Determine the [X, Y] coordinate at the center of the cell enclosing the given text.  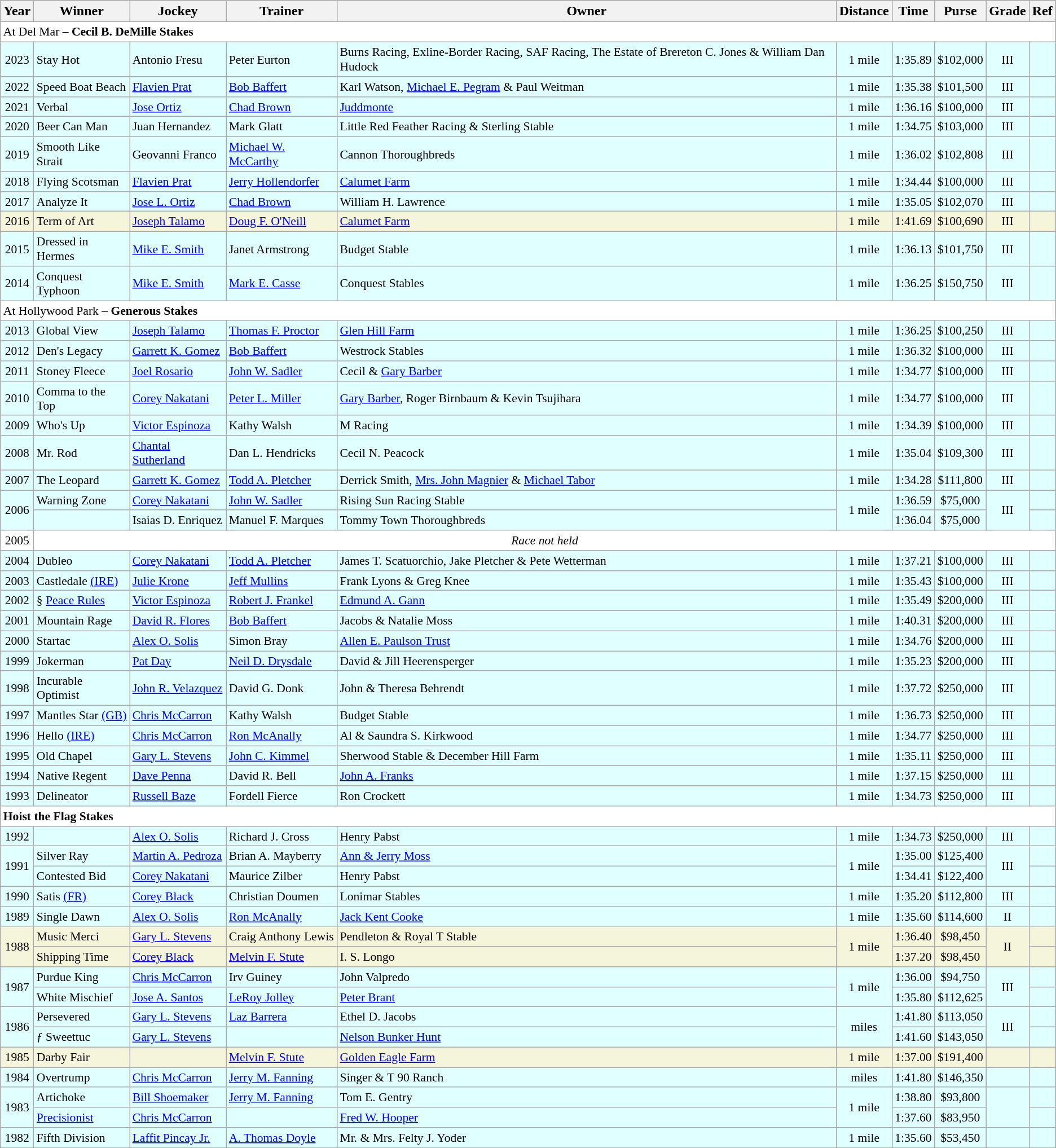
Russell Baze [178, 796]
$150,750 [960, 283]
Den's Legacy [82, 351]
Little Red Feather Racing & Sterling Stable [587, 127]
$102,808 [960, 153]
Fordell Fierce [282, 796]
Glen Hill Farm [587, 331]
Year [17, 11]
1:34.44 [913, 182]
1998 [17, 688]
2019 [17, 153]
2009 [17, 425]
Edmund A. Gann [587, 601]
2005 [17, 540]
$83,950 [960, 1118]
1:34.39 [913, 425]
At Del Mar – Cecil B. DeMille Stakes [528, 32]
1:36.13 [913, 248]
Who's Up [82, 425]
1986 [17, 1027]
Darby Fair [82, 1057]
1983 [17, 1107]
$93,800 [960, 1097]
Ref [1042, 11]
Christian Doumen [282, 896]
1989 [17, 917]
Startac [82, 641]
A. Thomas Doyle [282, 1138]
Stay Hot [82, 59]
Frank Lyons & Greg Knee [587, 580]
2022 [17, 87]
1992 [17, 836]
Speed Boat Beach [82, 87]
1:35.89 [913, 59]
2000 [17, 641]
Cecil & Gary Barber [587, 371]
Conquest Typhoon [82, 283]
$102,000 [960, 59]
Jose A. Santos [178, 997]
Flying Scotsman [82, 182]
Bill Shoemaker [178, 1097]
Sherwood Stable & December Hill Farm [587, 756]
1991 [17, 867]
$101,500 [960, 87]
1:34.41 [913, 876]
Contested Bid [82, 876]
1:36.02 [913, 153]
Cannon Thoroughbreds [587, 153]
Jack Kent Cooke [587, 917]
Juan Hernandez [178, 127]
David G. Donk [282, 688]
Jacobs & Natalie Moss [587, 621]
2007 [17, 480]
Hoist the Flag Stakes [528, 816]
Purse [960, 11]
Artichoke [82, 1097]
The Leopard [82, 480]
1:35.05 [913, 201]
Laffit Pincay Jr. [178, 1138]
1:41.60 [913, 1037]
Warning Zone [82, 500]
1:35.20 [913, 896]
Martin A. Pedroza [178, 856]
2021 [17, 107]
Jokerman [82, 661]
Laz Barrera [282, 1017]
1:36.32 [913, 351]
2014 [17, 283]
Antonio Fresu [178, 59]
Persevered [82, 1017]
1:35.43 [913, 580]
Jose Ortiz [178, 107]
$103,000 [960, 127]
Peter Brant [587, 997]
David R. Flores [178, 621]
Westrock Stables [587, 351]
Silver Ray [82, 856]
Precisionist [82, 1118]
Delineator [82, 796]
Rising Sun Racing Stable [587, 500]
Dan L. Hendricks [282, 452]
2011 [17, 371]
Jerry Hollendorfer [282, 182]
1995 [17, 756]
1999 [17, 661]
2001 [17, 621]
Grade [1007, 11]
1:35.49 [913, 601]
1:37.60 [913, 1118]
Pat Day [178, 661]
Manuel F. Marques [282, 520]
$53,450 [960, 1138]
At Hollywood Park – Generous Stakes [528, 311]
1:37.00 [913, 1057]
John C. Kimmel [282, 756]
Music Merci [82, 936]
ƒ Sweettuc [82, 1037]
Derrick Smith, Mrs. John Magnier & Michael Tabor [587, 480]
$100,690 [960, 222]
§ Peace Rules [82, 601]
1:37.15 [913, 776]
1:38.80 [913, 1097]
1:35.80 [913, 997]
1:35.00 [913, 856]
1:36.40 [913, 936]
Cecil N. Peacock [587, 452]
Incurable Optimist [82, 688]
Singer & T 90 Ranch [587, 1077]
$113,050 [960, 1017]
1:35.23 [913, 661]
Peter Eurton [282, 59]
Peter L. Miller [282, 398]
Robert J. Frankel [282, 601]
1984 [17, 1077]
$114,600 [960, 917]
$111,800 [960, 480]
1985 [17, 1057]
1988 [17, 947]
1:40.31 [913, 621]
2015 [17, 248]
2008 [17, 452]
1:36.59 [913, 500]
Jockey [178, 11]
Comma to the Top [82, 398]
Conquest Stables [587, 283]
2013 [17, 331]
1:35.04 [913, 452]
Burns Racing, Exline-Border Racing, SAF Racing, The Estate of Brereton C. Jones & William Dan Hudock [587, 59]
White Mischief [82, 997]
1:34.75 [913, 127]
Fred W. Hooper [587, 1118]
Dubleo [82, 561]
1:36.04 [913, 520]
David & Jill Heerensperger [587, 661]
Single Dawn [82, 917]
David R. Bell [282, 776]
$112,800 [960, 896]
$100,250 [960, 331]
Simon Bray [282, 641]
Janet Armstrong [282, 248]
Geovanni Franco [178, 153]
Mr. Rod [82, 452]
Jose L. Ortiz [178, 201]
Dressed in Hermes [82, 248]
2020 [17, 127]
Distance [864, 11]
Old Chapel [82, 756]
2002 [17, 601]
Mark E. Casse [282, 283]
$94,750 [960, 977]
2016 [17, 222]
1982 [17, 1138]
Juddmonte [587, 107]
2003 [17, 580]
1:36.00 [913, 977]
William H. Lawrence [587, 201]
2018 [17, 182]
$101,750 [960, 248]
Time [913, 11]
Tommy Town Thoroughbreds [587, 520]
1:37.21 [913, 561]
Overtrump [82, 1077]
Gary Barber, Roger Birnbaum & Kevin Tsujihara [587, 398]
$191,400 [960, 1057]
Al & Saundra S. Kirkwood [587, 736]
Fifth Division [82, 1138]
John & Theresa Behrendt [587, 688]
Craig Anthony Lewis [282, 936]
Tom E. Gentry [587, 1097]
Pendleton & Royal T Stable [587, 936]
1:37.72 [913, 688]
1:35.11 [913, 756]
John R. Velazquez [178, 688]
Brian A. Mayberry [282, 856]
2012 [17, 351]
Analyze It [82, 201]
Stoney Fleece [82, 371]
$122,400 [960, 876]
Richard J. Cross [282, 836]
2010 [17, 398]
Term of Art [82, 222]
2004 [17, 561]
$143,050 [960, 1037]
Winner [82, 11]
Isaias D. Enriquez [178, 520]
Satis (FR) [82, 896]
Mark Glatt [282, 127]
Mountain Rage [82, 621]
$102,070 [960, 201]
$109,300 [960, 452]
1993 [17, 796]
John Valpredo [587, 977]
M Racing [587, 425]
2023 [17, 59]
1:41.69 [913, 222]
Julie Krone [178, 580]
Mr. & Mrs. Felty J. Yoder [587, 1138]
Beer Can Man [82, 127]
Joel Rosario [178, 371]
I. S. Longo [587, 957]
Hello (IRE) [82, 736]
1:36.73 [913, 715]
Verbal [82, 107]
Shipping Time [82, 957]
1:35.38 [913, 87]
1990 [17, 896]
LeRoy Jolley [282, 997]
Golden Eagle Farm [587, 1057]
Karl Watson, Michael E. Pegram & Paul Weitman [587, 87]
Maurice Zilber [282, 876]
Mantles Star (GB) [82, 715]
Owner [587, 11]
Neil D. Drysdale [282, 661]
Irv Guiney [282, 977]
1994 [17, 776]
$146,350 [960, 1077]
$125,400 [960, 856]
Castledale (IRE) [82, 580]
Doug F. O'Neill [282, 222]
1:34.76 [913, 641]
Ann & Jerry Moss [587, 856]
Purdue King [82, 977]
Trainer [282, 11]
2017 [17, 201]
John A. Franks [587, 776]
Ethel D. Jacobs [587, 1017]
Race not held [545, 540]
2006 [17, 510]
Nelson Bunker Hunt [587, 1037]
1:34.28 [913, 480]
Thomas F. Proctor [282, 331]
Native Regent [82, 776]
1987 [17, 987]
1997 [17, 715]
Jeff Mullins [282, 580]
Global View [82, 331]
1996 [17, 736]
Smooth Like Strait [82, 153]
Michael W. McCarthy [282, 153]
1:36.16 [913, 107]
Allen E. Paulson Trust [587, 641]
$112,625 [960, 997]
1:37.20 [913, 957]
James T. Scatuorchio, Jake Pletcher & Pete Wetterman [587, 561]
Ron Crockett [587, 796]
Dave Penna [178, 776]
Lonimar Stables [587, 896]
Chantal Sutherland [178, 452]
